From the cell containing the given text, extract its center point as (x, y) coordinate. 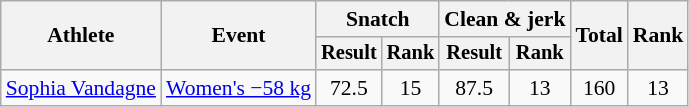
15 (411, 88)
Clean & jerk (504, 19)
Women's −58 kg (238, 88)
Athlete (81, 36)
87.5 (474, 88)
Snatch (378, 19)
Total (598, 36)
160 (598, 88)
Sophia Vandagne (81, 88)
72.5 (349, 88)
Event (238, 36)
